Pinpoint the cell where the given text exists, returning its [x, y] midpoint coordinate. 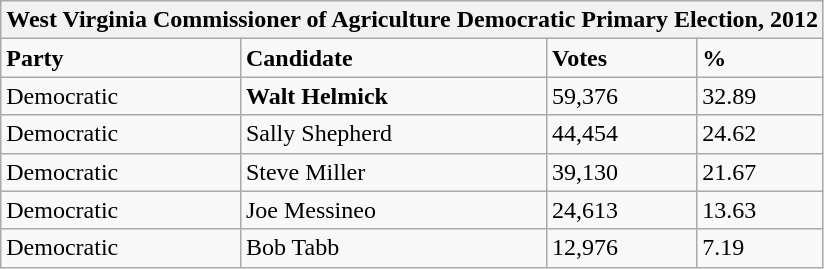
% [760, 58]
Walt Helmick [393, 96]
Sally Shepherd [393, 134]
West Virginia Commissioner of Agriculture Democratic Primary Election, 2012 [412, 20]
7.19 [760, 248]
24.62 [760, 134]
59,376 [621, 96]
44,454 [621, 134]
24,613 [621, 210]
Bob Tabb [393, 248]
39,130 [621, 172]
Party [121, 58]
21.67 [760, 172]
Steve Miller [393, 172]
12,976 [621, 248]
32.89 [760, 96]
Votes [621, 58]
Candidate [393, 58]
Joe Messineo [393, 210]
13.63 [760, 210]
